Provide the (x, y) coordinate of the cell's center where the given text is located.  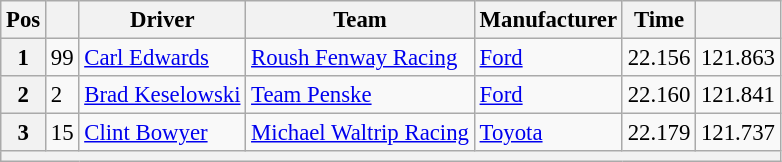
Michael Waltrip Racing (360, 133)
Pos (24, 20)
22.179 (658, 133)
Manufacturer (548, 20)
99 (62, 58)
121.737 (738, 133)
15 (62, 133)
3 (24, 133)
1 (24, 58)
Roush Fenway Racing (360, 58)
Toyota (548, 133)
Time (658, 20)
Team Penske (360, 95)
Carl Edwards (162, 58)
121.863 (738, 58)
22.156 (658, 58)
121.841 (738, 95)
Driver (162, 20)
Team (360, 20)
Clint Bowyer (162, 133)
Brad Keselowski (162, 95)
22.160 (658, 95)
